Determine the [X, Y] coordinate at the center of the cell enclosing the given text.  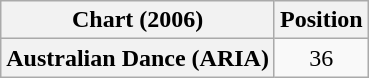
Position [321, 20]
Australian Dance (ARIA) [138, 58]
36 [321, 58]
Chart (2006) [138, 20]
